Return the (X, Y) coordinate for the center point of the cell that contains the specified text.  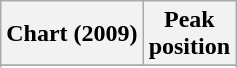
Chart (2009) (72, 34)
Peakposition (189, 34)
